Return (X, Y) of the center of cell containing provided text 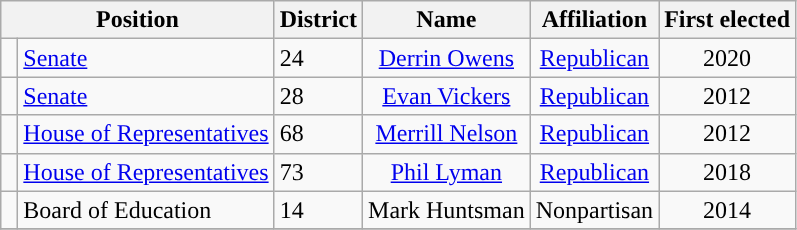
District (318, 20)
2018 (728, 172)
2020 (728, 58)
Mark Huntsman (447, 210)
Evan Vickers (447, 96)
28 (318, 96)
68 (318, 134)
Nonpartisan (594, 210)
2014 (728, 210)
73 (318, 172)
Phil Lyman (447, 172)
Affiliation (594, 20)
First elected (728, 20)
Merrill Nelson (447, 134)
Position (138, 20)
24 (318, 58)
14 (318, 210)
Board of Education (146, 210)
Derrin Owens (447, 58)
Name (447, 20)
